From the cell containing the given text, extract its center point as (x, y) coordinate. 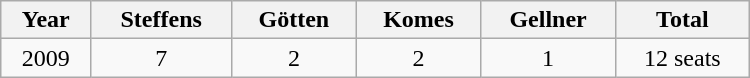
12 seats (682, 58)
2009 (46, 58)
Total (682, 20)
Götten (294, 20)
1 (548, 58)
Komes (418, 20)
7 (162, 58)
Steffens (162, 20)
Year (46, 20)
Gellner (548, 20)
